Determine the (x, y) coordinate at the center of the cell enclosing the given text.  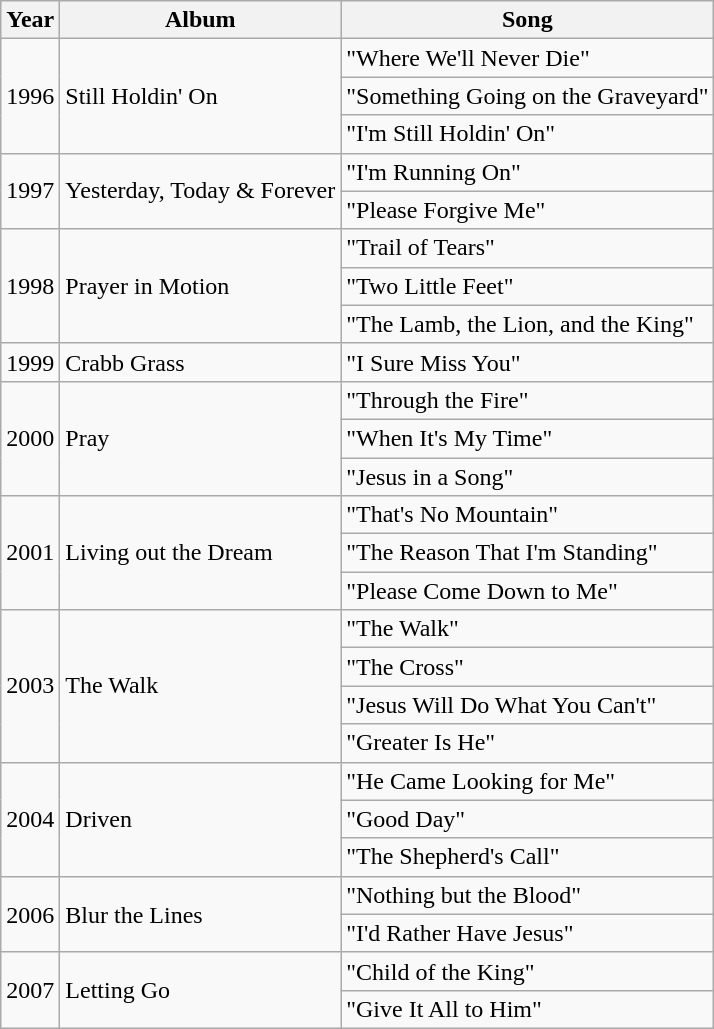
"The Cross" (528, 667)
"Something Going on the Graveyard" (528, 96)
2003 (30, 686)
Yesterday, Today & Forever (200, 191)
"Jesus Will Do What You Can't" (528, 705)
"Give It All to Him" (528, 1009)
"Good Day" (528, 819)
"The Shepherd's Call" (528, 857)
"Please Forgive Me" (528, 210)
Pray (200, 438)
"I'm Still Holdin' On" (528, 134)
Blur the Lines (200, 914)
2000 (30, 438)
"Child of the King" (528, 971)
Still Holdin' On (200, 96)
"Two Little Feet" (528, 286)
"The Lamb, the Lion, and the King" (528, 324)
"Where We'll Never Die" (528, 58)
Driven (200, 819)
1996 (30, 96)
"The Walk" (528, 629)
"I'm Running On" (528, 172)
Prayer in Motion (200, 286)
"The Reason That I'm Standing" (528, 553)
1999 (30, 362)
"Nothing but the Blood" (528, 895)
Letting Go (200, 990)
"Greater Is He" (528, 743)
"I Sure Miss You" (528, 362)
2006 (30, 914)
"Jesus in a Song" (528, 477)
"I'd Rather Have Jesus" (528, 933)
1997 (30, 191)
Living out the Dream (200, 553)
"Please Come Down to Me" (528, 591)
Year (30, 20)
"Through the Fire" (528, 400)
2007 (30, 990)
Crabb Grass (200, 362)
Album (200, 20)
The Walk (200, 686)
1998 (30, 286)
Song (528, 20)
"Trail of Tears" (528, 248)
2004 (30, 819)
"When It's My Time" (528, 438)
"That's No Mountain" (528, 515)
2001 (30, 553)
"He Came Looking for Me" (528, 781)
